Identify which cell holds the provided text, then report its (X, Y) central coordinate. 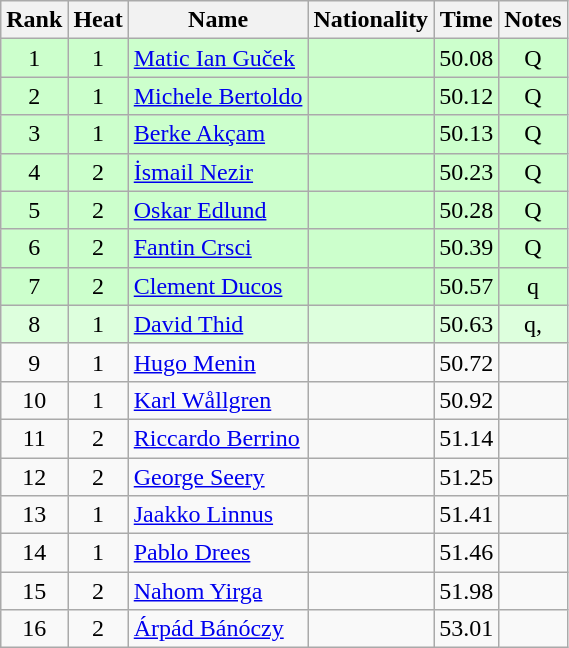
15 (34, 591)
Name (218, 20)
9 (34, 362)
50.57 (466, 286)
10 (34, 400)
Oskar Edlund (218, 210)
53.01 (466, 629)
13 (34, 515)
Michele Bertoldo (218, 96)
11 (34, 438)
Nationality (371, 20)
50.13 (466, 134)
4 (34, 172)
Jaakko Linnus (218, 515)
5 (34, 210)
Clement Ducos (218, 286)
16 (34, 629)
Berke Akçam (218, 134)
Nahom Yirga (218, 591)
51.46 (466, 553)
Matic Ian Guček (218, 58)
q (533, 286)
51.41 (466, 515)
İsmail Nezir (218, 172)
7 (34, 286)
50.23 (466, 172)
Árpád Bánóczy (218, 629)
6 (34, 248)
Rank (34, 20)
50.08 (466, 58)
8 (34, 324)
51.98 (466, 591)
51.25 (466, 477)
q, (533, 324)
51.14 (466, 438)
Notes (533, 20)
50.72 (466, 362)
Pablo Drees (218, 553)
Time (466, 20)
Karl Wållgren (218, 400)
50.39 (466, 248)
Hugo Menin (218, 362)
50.12 (466, 96)
3 (34, 134)
Heat (98, 20)
50.63 (466, 324)
12 (34, 477)
Riccardo Berrino (218, 438)
14 (34, 553)
David Thid (218, 324)
50.28 (466, 210)
Fantin Crsci (218, 248)
George Seery (218, 477)
50.92 (466, 400)
